Find where the given text appears and provide that cell's center as (X, Y) coordinate. 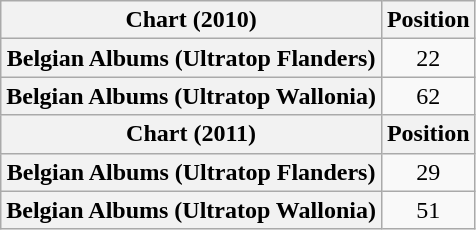
22 (428, 58)
29 (428, 172)
Chart (2011) (192, 134)
Chart (2010) (192, 20)
51 (428, 210)
62 (428, 96)
